Capture the cell that displays the provided text and extract its [x, y] central coordinate. 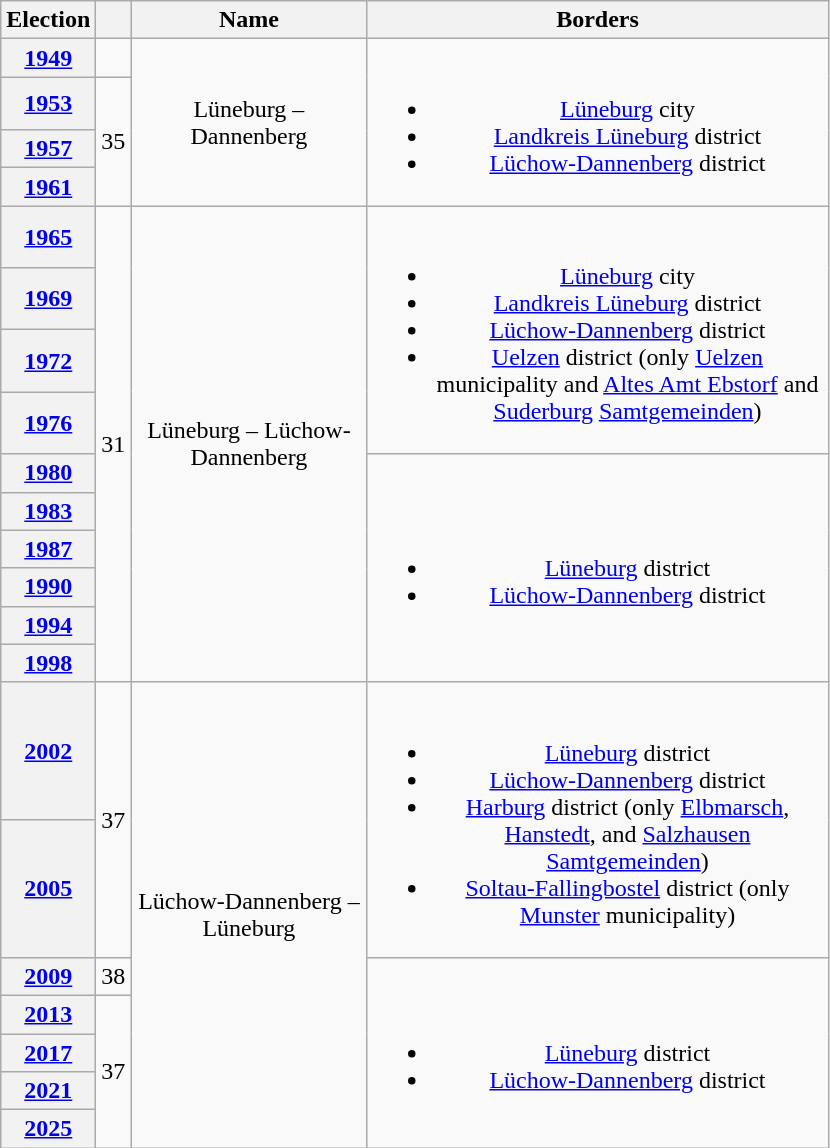
1976 [48, 423]
35 [114, 142]
2025 [48, 1129]
2017 [48, 1053]
Lüneburg – Lüchow-Dannenberg [249, 444]
1987 [48, 549]
1998 [48, 663]
1969 [48, 299]
31 [114, 444]
Borders [598, 20]
2009 [48, 976]
2021 [48, 1091]
2005 [48, 889]
38 [114, 976]
1972 [48, 361]
1965 [48, 237]
1957 [48, 149]
Lüneburg – Dannenberg [249, 122]
1980 [48, 473]
Election [48, 20]
1990 [48, 587]
1953 [48, 104]
2013 [48, 1014]
1949 [48, 58]
Lüchow-Dannenberg – Lüneburg [249, 914]
1961 [48, 187]
Lüneburg cityLandkreis Lüneburg districtLüchow-Dannenberg district [598, 122]
1983 [48, 511]
1994 [48, 625]
2002 [48, 751]
Name [249, 20]
